Find where the given text appears and provide that cell's center as [X, Y] coordinate. 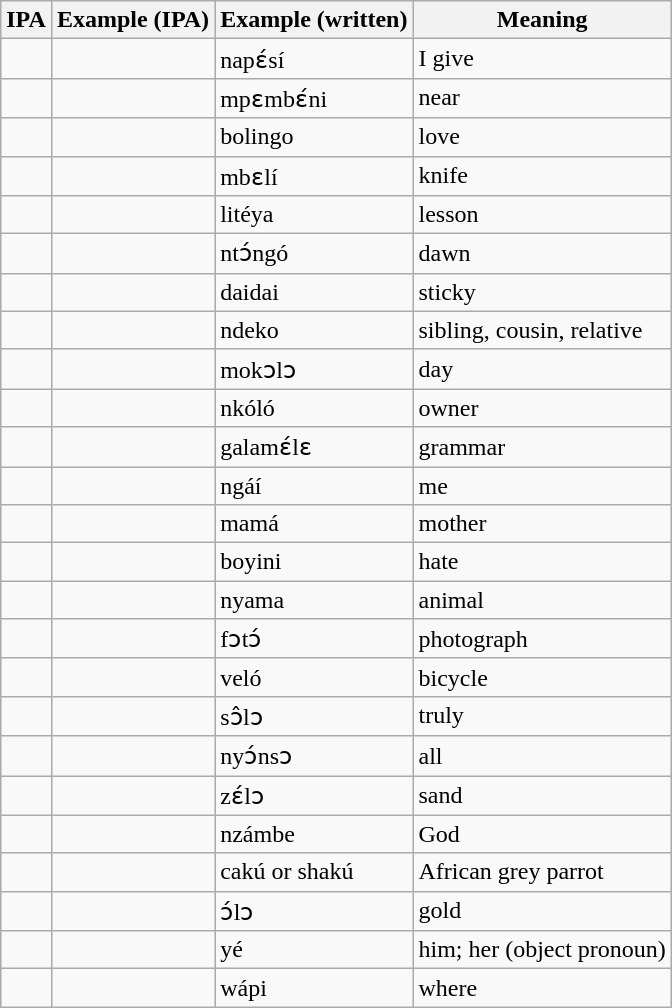
truly [542, 716]
love [542, 137]
sɔ̂lɔ [314, 716]
ndeko [314, 330]
nyɔ́nsɔ [314, 756]
cakú or shakú [314, 872]
dawn [542, 254]
God [542, 834]
near [542, 98]
where [542, 988]
nkóló [314, 408]
me [542, 485]
him; her (object pronoun) [542, 950]
sticky [542, 292]
fɔtɔ́ [314, 639]
yé [314, 950]
boyini [314, 562]
bicycle [542, 677]
mamá [314, 524]
photograph [542, 639]
Example (written) [314, 20]
hate [542, 562]
gold [542, 911]
African grey parrot [542, 872]
day [542, 369]
ɔ́lɔ [314, 911]
all [542, 756]
grammar [542, 447]
bolingo [314, 137]
I give [542, 59]
IPA [26, 20]
galamɛ́lɛ [314, 447]
litéya [314, 215]
sibling, cousin, relative [542, 330]
mokɔlɔ [314, 369]
daidai [314, 292]
nyama [314, 600]
mpɛmbɛ́ni [314, 98]
mother [542, 524]
wápi [314, 988]
ntɔ́ngó [314, 254]
lesson [542, 215]
ngáí [314, 485]
knife [542, 176]
veló [314, 677]
mbɛlí [314, 176]
zɛ́lɔ [314, 796]
napɛ́sí [314, 59]
owner [542, 408]
Example (IPA) [132, 20]
Meaning [542, 20]
nzámbe [314, 834]
animal [542, 600]
sand [542, 796]
